Determine the (x, y) coordinate at the center of the cell enclosing the given text.  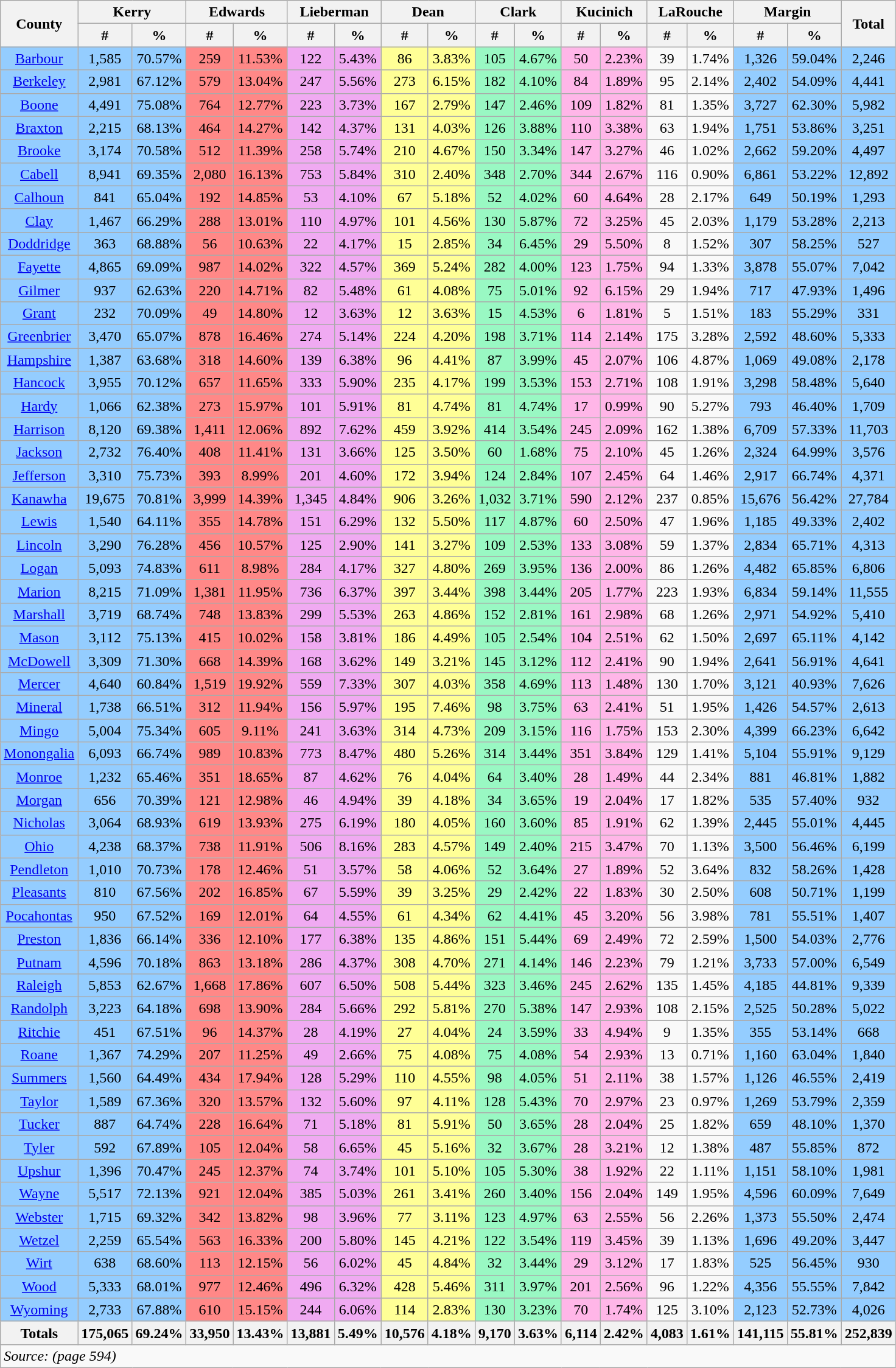
64.11% (159, 522)
6.29% (358, 522)
3,309 (105, 661)
5,410 (868, 614)
57.40% (814, 800)
Calhoun (39, 197)
56.42% (814, 499)
4.20% (452, 337)
6 (581, 314)
69 (581, 939)
3.11% (452, 1217)
932 (868, 800)
139 (310, 360)
76 (404, 777)
5.26% (452, 754)
Pocahontas (39, 916)
344 (581, 174)
2.51% (623, 637)
4,142 (868, 637)
977 (209, 1286)
48.60% (814, 337)
261 (404, 1194)
Totals (39, 1333)
1,836 (105, 939)
6.50% (358, 985)
12.01% (261, 916)
1,032 (494, 499)
607 (310, 985)
178 (209, 869)
2,178 (868, 360)
989 (209, 754)
1,668 (209, 985)
2,592 (760, 337)
60.84% (159, 684)
9,339 (868, 985)
107 (581, 475)
74.83% (159, 568)
2.67% (623, 174)
4,482 (760, 568)
55.51% (814, 916)
408 (209, 452)
58.25% (814, 244)
753 (310, 174)
508 (404, 985)
2,474 (868, 1217)
736 (310, 591)
358 (494, 684)
3.95% (538, 568)
605 (209, 731)
9.11% (261, 731)
2.12% (623, 499)
5.24% (452, 267)
207 (209, 1055)
56.45% (814, 1263)
Mason (39, 637)
434 (209, 1078)
1.92% (623, 1171)
50.71% (814, 893)
8,941 (105, 174)
2.70% (538, 174)
311 (494, 1286)
241 (310, 731)
2.55% (623, 1217)
906 (404, 499)
310 (404, 174)
16.64% (261, 1124)
49.33% (814, 522)
200 (310, 1240)
3,223 (105, 1008)
55.50% (814, 1217)
64.18% (159, 1008)
2.85% (452, 244)
4,441 (868, 82)
54.92% (814, 614)
186 (404, 637)
921 (209, 1194)
53.86% (814, 128)
64.74% (159, 1124)
810 (105, 893)
5.53% (358, 614)
66.29% (159, 220)
1,751 (760, 128)
205 (581, 591)
6,806 (868, 568)
4.06% (452, 869)
3.34% (538, 151)
2,213 (868, 220)
3,112 (105, 637)
773 (310, 754)
Wyoming (39, 1310)
65.07% (159, 337)
2,215 (105, 128)
1,381 (209, 591)
Boone (39, 105)
2.81% (538, 614)
2,419 (868, 1078)
6.02% (358, 1263)
182 (494, 82)
8 (667, 244)
152 (494, 614)
649 (760, 197)
15,676 (760, 499)
66.14% (159, 939)
6,549 (868, 962)
Grant (39, 314)
Upshur (39, 1171)
11,703 (868, 429)
3.08% (623, 545)
1,981 (868, 1171)
63.68% (159, 360)
2,971 (760, 614)
1,407 (868, 916)
1.93% (710, 591)
69.32% (159, 1217)
150 (494, 151)
63.04% (814, 1055)
74 (310, 1171)
535 (760, 800)
5.56% (358, 82)
1.61% (710, 1333)
656 (105, 800)
3.84% (623, 754)
92 (581, 290)
44.81% (814, 985)
55.81% (814, 1333)
24 (494, 1032)
65.71% (814, 545)
4,026 (868, 1310)
64.99% (814, 452)
55.01% (814, 823)
Morgan (39, 800)
2.59% (710, 939)
8.16% (358, 846)
7,042 (868, 267)
4,238 (105, 846)
3.47% (623, 846)
4,865 (105, 267)
68.37% (159, 846)
3,999 (209, 499)
17.94% (261, 1078)
Mingo (39, 731)
512 (209, 151)
2.26% (710, 1217)
12.06% (261, 429)
9,170 (494, 1333)
3,733 (760, 962)
2.62% (623, 985)
2,981 (105, 82)
7,626 (868, 684)
13.57% (261, 1101)
1.21% (710, 962)
4,641 (868, 661)
4.62% (358, 777)
1,232 (105, 777)
53 (310, 197)
Lincoln (39, 545)
1,715 (105, 1217)
3.38% (623, 128)
1,010 (105, 869)
Putnam (39, 962)
1,696 (760, 1240)
3,470 (105, 337)
70.09% (159, 314)
5,517 (105, 1194)
169 (209, 916)
47 (667, 522)
2.56% (623, 1286)
841 (105, 197)
5.48% (358, 290)
47.93% (814, 290)
4.02% (538, 197)
1,396 (105, 1171)
5,982 (868, 105)
12.37% (261, 1171)
274 (310, 337)
65.54% (159, 1240)
198 (494, 337)
3.45% (623, 1240)
3,955 (105, 383)
610 (209, 1310)
Taylor (39, 1101)
930 (868, 1263)
10.83% (261, 754)
46.81% (814, 777)
6,642 (868, 731)
Kucinich (604, 12)
7,649 (868, 1194)
13.18% (261, 962)
70.73% (159, 869)
65.46% (159, 777)
67.56% (159, 893)
52.73% (814, 1310)
1,560 (105, 1078)
0.85% (710, 499)
3.98% (710, 916)
1.39% (710, 823)
Wayne (39, 1194)
65.04% (159, 197)
1,428 (868, 869)
183 (760, 314)
136 (581, 568)
3.57% (358, 869)
5,104 (760, 754)
3.81% (358, 637)
9 (667, 1032)
4,399 (760, 731)
2.97% (623, 1101)
54.57% (814, 707)
2,662 (760, 151)
Jackson (39, 452)
16.46% (261, 337)
7.62% (358, 429)
2,641 (760, 661)
124 (494, 475)
312 (209, 707)
793 (760, 406)
5.59% (358, 893)
82 (310, 290)
6.32% (358, 1286)
Braxton (39, 128)
1,738 (105, 707)
3,121 (760, 684)
1,199 (868, 893)
11.41% (261, 452)
1,709 (868, 406)
11.91% (261, 846)
Hampshire (39, 360)
8,215 (105, 591)
5.46% (452, 1286)
33,950 (209, 1333)
2.54% (538, 637)
62.38% (159, 406)
141,115 (760, 1333)
220 (209, 290)
2,246 (868, 58)
1,426 (760, 707)
Kanawha (39, 499)
244 (310, 1310)
3.28% (710, 337)
451 (105, 1032)
283 (404, 846)
3.66% (358, 452)
9,129 (868, 754)
4.70% (452, 962)
5.49% (358, 1333)
638 (105, 1263)
308 (404, 962)
2.71% (623, 383)
0.97% (710, 1101)
54.03% (814, 939)
168 (310, 661)
158 (310, 637)
68.13% (159, 128)
70.39% (159, 800)
1,345 (310, 499)
58.10% (814, 1171)
1,519 (209, 684)
348 (494, 174)
75.34% (159, 731)
13.93% (261, 823)
247 (310, 82)
611 (209, 568)
1,185 (760, 522)
Raleigh (39, 985)
11.25% (261, 1055)
322 (310, 267)
2,613 (868, 707)
5.80% (358, 1240)
119 (581, 1240)
13.83% (261, 614)
1,069 (760, 360)
1,367 (105, 1055)
1.68% (538, 452)
2.07% (623, 360)
4,356 (760, 1286)
2.15% (710, 1008)
3,298 (760, 383)
5,022 (868, 1008)
3.23% (538, 1310)
3.26% (452, 499)
608 (760, 893)
Ohio (39, 846)
1,589 (105, 1101)
133 (581, 545)
3.59% (538, 1032)
4.60% (358, 475)
13.04% (261, 82)
4,445 (868, 823)
764 (209, 105)
Cabell (39, 174)
12,892 (868, 174)
Wetzel (39, 1240)
3.74% (358, 1171)
320 (209, 1101)
398 (494, 591)
1.33% (710, 267)
53.79% (814, 1101)
Wood (39, 1286)
3,290 (105, 545)
69.24% (159, 1333)
30 (667, 893)
5 (667, 314)
69.35% (159, 174)
85 (581, 823)
260 (494, 1194)
781 (760, 916)
62.63% (159, 290)
71.30% (159, 661)
1,126 (760, 1078)
5.97% (358, 707)
2.66% (358, 1055)
70.12% (159, 383)
2.30% (710, 731)
3.96% (358, 1217)
54.09% (814, 82)
3.20% (623, 916)
77 (404, 1217)
8.99% (261, 475)
2.10% (623, 452)
67.51% (159, 1032)
3.88% (538, 128)
55.85% (814, 1148)
2,259 (105, 1240)
7.46% (452, 707)
2,445 (760, 823)
69.09% (159, 267)
3.60% (538, 823)
33 (581, 1032)
228 (209, 1124)
1.46% (710, 475)
286 (310, 962)
5.10% (452, 1171)
1,269 (760, 1101)
292 (404, 1008)
104 (581, 637)
LaRouche (690, 12)
527 (868, 244)
58.26% (814, 869)
2,697 (760, 637)
Wirt (39, 1263)
126 (494, 128)
74.29% (159, 1055)
1,496 (868, 290)
1.96% (710, 522)
4.69% (538, 684)
506 (310, 846)
252,839 (868, 1333)
94 (667, 267)
11.94% (261, 707)
Mercer (39, 684)
5.87% (538, 220)
18.65% (261, 777)
54 (581, 1055)
4.73% (452, 731)
23 (667, 1101)
6.65% (358, 1148)
13.01% (261, 220)
75.08% (159, 105)
342 (209, 1217)
3.50% (452, 452)
4.64% (623, 197)
10.57% (261, 545)
19,675 (105, 499)
2,359 (868, 1101)
259 (209, 58)
County (39, 24)
14.27% (261, 128)
2,324 (760, 452)
12.10% (261, 939)
67.89% (159, 1148)
657 (209, 383)
5.84% (358, 174)
5.16% (452, 1148)
Marshall (39, 614)
10.02% (261, 637)
3.73% (358, 105)
738 (209, 846)
5,640 (868, 383)
496 (310, 1286)
72.13% (159, 1194)
1,151 (760, 1171)
Marion (39, 591)
11.53% (261, 58)
44 (667, 777)
Pleasants (39, 893)
55.55% (814, 1286)
2.83% (452, 1310)
Dean (428, 12)
2.03% (710, 220)
275 (310, 823)
14.85% (261, 197)
4.53% (538, 314)
323 (494, 985)
2.45% (623, 475)
487 (760, 1148)
68.74% (159, 614)
4.34% (452, 916)
Logan (39, 568)
288 (209, 220)
64.49% (159, 1078)
1,585 (105, 58)
232 (105, 314)
55.29% (814, 314)
1.41% (710, 754)
1.22% (710, 1286)
199 (494, 383)
2.79% (452, 105)
2.17% (710, 197)
Kerry (132, 12)
369 (404, 267)
46.55% (814, 1078)
6,114 (581, 1333)
1.49% (623, 777)
Lieberman (334, 12)
892 (310, 429)
3,719 (105, 614)
1.77% (623, 591)
1,540 (105, 522)
Barbour (39, 58)
Total (868, 24)
5.60% (358, 1101)
175 (667, 337)
0.71% (710, 1055)
Harrison (39, 429)
881 (760, 777)
4,185 (760, 985)
11.65% (261, 383)
5.03% (358, 1194)
117 (494, 522)
62.67% (159, 985)
57.33% (814, 429)
68.93% (159, 823)
70.58% (159, 151)
5.27% (710, 406)
2,080 (209, 174)
5.01% (538, 290)
84 (581, 82)
4,497 (868, 151)
563 (209, 1240)
67.88% (159, 1310)
263 (404, 614)
Hancock (39, 383)
6.37% (358, 591)
2.09% (623, 429)
4,083 (667, 1333)
7.33% (358, 684)
70.81% (159, 499)
331 (868, 314)
11.95% (261, 591)
56.46% (814, 846)
55.91% (814, 754)
14.02% (261, 267)
2,732 (105, 452)
75.73% (159, 475)
1,840 (868, 1055)
480 (404, 754)
Brooke (39, 151)
282 (494, 267)
4.49% (452, 637)
Monongalia (39, 754)
106 (667, 360)
46.40% (814, 406)
3.62% (358, 661)
659 (760, 1124)
336 (209, 939)
15.97% (261, 406)
97 (404, 1101)
1.11% (710, 1171)
175,065 (105, 1333)
Mineral (39, 707)
68.60% (159, 1263)
59.14% (814, 591)
950 (105, 916)
162 (667, 429)
5,093 (105, 568)
1.48% (623, 684)
121 (209, 800)
2.00% (623, 568)
141 (404, 545)
1,500 (760, 939)
464 (209, 128)
2,123 (760, 1310)
12.98% (261, 800)
8.47% (358, 754)
14.60% (261, 360)
6.19% (358, 823)
8.98% (261, 568)
1.02% (710, 151)
11.39% (261, 151)
60.09% (814, 1194)
1.70% (710, 684)
Tyler (39, 1148)
3,878 (760, 267)
59.20% (814, 151)
0.99% (623, 406)
68.01% (159, 1286)
13.90% (261, 1008)
Nicholas (39, 823)
Source: (page 594) (448, 1356)
57.00% (814, 962)
698 (209, 1008)
717 (760, 290)
3,174 (105, 151)
11,555 (868, 591)
3.46% (538, 985)
987 (209, 267)
7,842 (868, 1286)
Jefferson (39, 475)
14.78% (261, 522)
6.06% (358, 1310)
56.91% (814, 661)
3,251 (868, 128)
70.18% (159, 962)
49.20% (814, 1240)
66.23% (814, 731)
3.99% (538, 360)
2,834 (760, 545)
Hardy (39, 406)
1.37% (710, 545)
1,411 (209, 429)
579 (209, 82)
4.00% (538, 267)
4,640 (105, 684)
53.22% (814, 174)
1,293 (868, 197)
8,120 (105, 429)
75.13% (159, 637)
1.50% (710, 637)
299 (310, 614)
49.08% (814, 360)
180 (404, 823)
271 (494, 962)
3.97% (538, 1286)
3,576 (868, 452)
59 (667, 545)
5.14% (358, 337)
559 (310, 684)
270 (494, 1008)
4,313 (868, 545)
2,776 (868, 939)
1,179 (760, 220)
195 (404, 707)
4.21% (452, 1240)
10.63% (261, 244)
6,709 (760, 429)
Pendleton (39, 869)
1,387 (105, 360)
13.82% (261, 1217)
393 (209, 475)
2.98% (623, 614)
Ritchie (39, 1032)
2.84% (538, 475)
3.92% (452, 429)
71 (310, 1124)
Fayette (39, 267)
161 (581, 614)
19.92% (261, 684)
385 (310, 1194)
1,160 (760, 1055)
2,917 (760, 475)
Summers (39, 1078)
142 (310, 128)
167 (404, 105)
70.57% (159, 58)
0.90% (710, 174)
1.57% (710, 1078)
146 (581, 962)
2.11% (623, 1078)
76.40% (159, 452)
4.19% (358, 1032)
177 (310, 939)
Clay (39, 220)
Clark (518, 12)
67.52% (159, 916)
59.04% (814, 58)
16.13% (261, 174)
160 (494, 823)
209 (494, 731)
10,576 (404, 1333)
1,373 (760, 1217)
Greenbrier (39, 337)
5.74% (358, 151)
Doddridge (39, 244)
79 (667, 962)
14.71% (261, 290)
4.14% (538, 962)
590 (581, 499)
68 (667, 614)
Roane (39, 1055)
5.29% (358, 1078)
2.49% (623, 939)
Monroe (39, 777)
19 (581, 800)
318 (209, 360)
224 (404, 337)
258 (310, 151)
887 (105, 1124)
459 (404, 429)
3.53% (538, 383)
1,467 (105, 220)
65.11% (814, 637)
3,727 (760, 105)
3.67% (538, 1148)
6,199 (868, 846)
333 (310, 383)
937 (105, 290)
1,066 (105, 406)
3.83% (452, 58)
4.11% (452, 1101)
12.15% (261, 1263)
Berkeley (39, 82)
66.51% (159, 707)
71.09% (159, 591)
129 (667, 754)
53.28% (814, 220)
878 (209, 337)
Gilmer (39, 290)
863 (209, 962)
McDowell (39, 661)
12.77% (261, 105)
Preston (39, 939)
619 (209, 823)
76.28% (159, 545)
2.90% (358, 545)
415 (209, 637)
65.85% (814, 568)
5,004 (105, 731)
5,853 (105, 985)
25 (667, 1124)
3.15% (538, 731)
69.38% (159, 429)
4.56% (452, 220)
Tucker (39, 1124)
592 (105, 1148)
4,491 (105, 105)
70.47% (159, 1171)
237 (667, 499)
4,371 (868, 475)
50.28% (814, 1008)
6,861 (760, 174)
5.30% (538, 1171)
112 (581, 661)
13 (667, 1055)
53.14% (814, 1032)
13,881 (310, 1333)
2,733 (105, 1310)
872 (868, 1148)
50.19% (814, 197)
397 (404, 591)
67.12% (159, 82)
202 (209, 893)
5.90% (358, 383)
1,370 (868, 1124)
5.81% (452, 1008)
6,834 (760, 591)
1.81% (623, 314)
Randolph (39, 1008)
832 (760, 869)
2.53% (538, 545)
363 (105, 244)
269 (494, 568)
2.34% (710, 777)
16.85% (261, 893)
1.52% (710, 244)
327 (404, 568)
414 (494, 429)
2,525 (760, 1008)
235 (404, 383)
4.80% (452, 568)
3,064 (105, 823)
3.75% (538, 707)
748 (209, 614)
Lewis (39, 522)
192 (209, 197)
5.38% (538, 1008)
67.36% (159, 1101)
15.15% (261, 1310)
1,326 (760, 58)
2.46% (538, 105)
Webster (39, 1217)
1.51% (710, 314)
58.48% (814, 383)
3.41% (452, 1194)
95 (667, 82)
17.86% (261, 985)
16.33% (261, 1240)
27,784 (868, 499)
3.94% (452, 475)
3,310 (105, 475)
68.88% (159, 244)
428 (404, 1286)
1.45% (710, 985)
172 (404, 475)
5.66% (358, 1008)
14.80% (261, 314)
3,447 (868, 1240)
456 (209, 545)
Margin (788, 12)
6,093 (105, 754)
6.45% (538, 244)
Edwards (237, 12)
40.93% (814, 684)
3.10% (710, 1310)
1,882 (868, 777)
55.07% (814, 267)
525 (760, 1263)
62.30% (814, 105)
210 (404, 151)
48.10% (814, 1124)
14.37% (261, 1032)
3,500 (760, 846)
215 (581, 846)
13.43% (261, 1333)
